Search for the cell housing the specified text and yield its (X, Y) center coordinate. 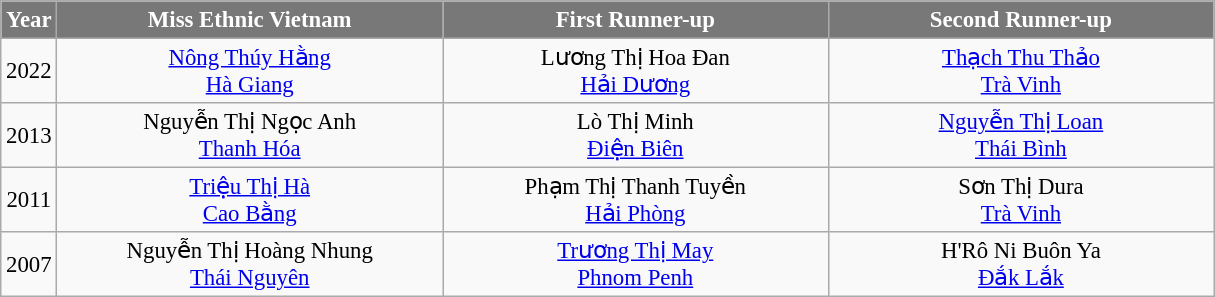
Second Runner-up (1021, 20)
Sơn Thị DuraTrà Vinh (1021, 200)
Year (29, 20)
First Runner-up (635, 20)
Nguyễn Thị LoanThái Bình (1021, 136)
Lò Thị MinhĐiện Biên (635, 136)
2022 (29, 72)
2007 (29, 264)
Lương Thị Hoa ĐanHải Dương (635, 72)
Trương Thị MayPhnom Penh (635, 264)
Nguyễn Thị Ngọc AnhThanh Hóa (250, 136)
2011 (29, 200)
2013 (29, 136)
Miss Ethnic Vietnam (250, 20)
Thạch Thu ThảoTrà Vinh (1021, 72)
H'Rô Ni Buôn YaĐắk Lắk (1021, 264)
Nông Thúy HằngHà Giang (250, 72)
Nguyễn Thị Hoàng NhungThái Nguyên (250, 264)
Triệu Thị HàCao Bằng (250, 200)
Phạm Thị Thanh TuyềnHải Phòng (635, 200)
